Capture the cell that displays the provided text and extract its [X, Y] central coordinate. 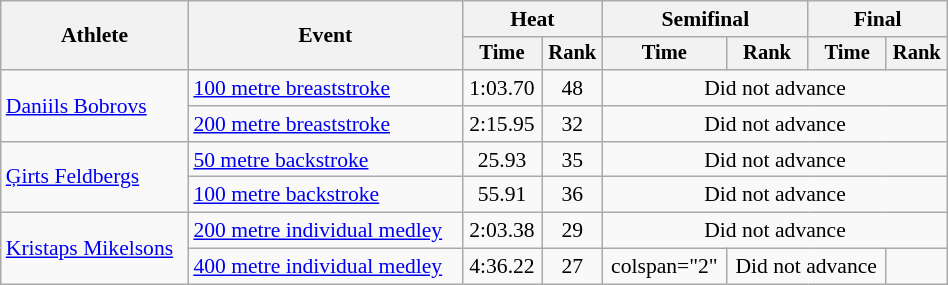
35 [572, 160]
100 metre backstroke [325, 195]
Athlete [95, 36]
Final [878, 19]
200 metre breaststroke [325, 124]
Heat [532, 19]
100 metre breaststroke [325, 88]
Kristaps Mikelsons [95, 248]
29 [572, 231]
36 [572, 195]
1:03.70 [502, 88]
Ģirts Feldbergs [95, 178]
Daniils Bobrovs [95, 106]
50 metre backstroke [325, 160]
Semifinal [706, 19]
55.91 [502, 195]
4:36.22 [502, 267]
32 [572, 124]
2:15.95 [502, 124]
200 metre individual medley [325, 231]
Event [325, 36]
48 [572, 88]
colspan="2" [664, 267]
2:03.38 [502, 231]
400 metre individual medley [325, 267]
25.93 [502, 160]
27 [572, 267]
